From the cell containing the given text, extract its center point as (x, y) coordinate. 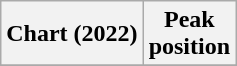
Peakposition (189, 34)
Chart (2022) (72, 34)
